Identify which cell holds the provided text, then report its [x, y] central coordinate. 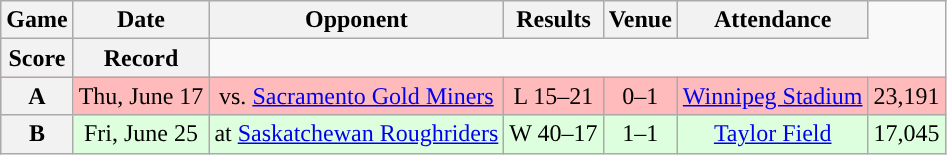
at Saskatchewan Roughriders [356, 134]
Thu, June 17 [141, 96]
vs. Sacramento Gold Miners [356, 96]
0–1 [640, 96]
Winnipeg Stadium [772, 96]
Venue [640, 20]
Results [554, 20]
17,045 [906, 134]
Date [141, 20]
Game [37, 20]
B [37, 134]
1–1 [640, 134]
Attendance [772, 20]
Opponent [356, 20]
Taylor Field [772, 134]
A [37, 96]
W 40–17 [554, 134]
Record [141, 58]
Fri, June 25 [141, 134]
L 15–21 [554, 96]
23,191 [906, 96]
Score [37, 58]
